Identify which cell holds the provided text, then report its (x, y) central coordinate. 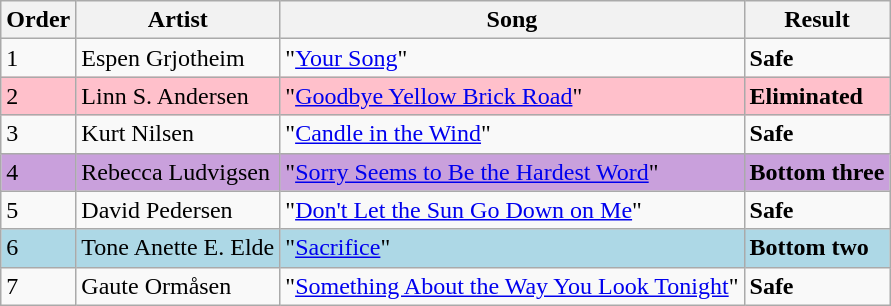
"Sacrifice" (512, 248)
4 (38, 172)
6 (38, 248)
Bottom two (817, 248)
1 (38, 58)
Song (512, 20)
"Goodbye Yellow Brick Road" (512, 96)
Artist (178, 20)
"Something About the Way You Look Tonight" (512, 286)
"Sorry Seems to Be the Hardest Word" (512, 172)
Eliminated (817, 96)
"Don't Let the Sun Go Down on Me" (512, 210)
7 (38, 286)
Result (817, 20)
3 (38, 134)
Bottom three (817, 172)
"Your Song" (512, 58)
Order (38, 20)
Gaute Ormåsen (178, 286)
Tone Anette E. Elde (178, 248)
Linn S. Andersen (178, 96)
Rebecca Ludvigsen (178, 172)
Kurt Nilsen (178, 134)
2 (38, 96)
"Candle in the Wind" (512, 134)
5 (38, 210)
David Pedersen (178, 210)
Espen Grjotheim (178, 58)
